Output the (x, y) coordinate of the center of the cell containing the given text.  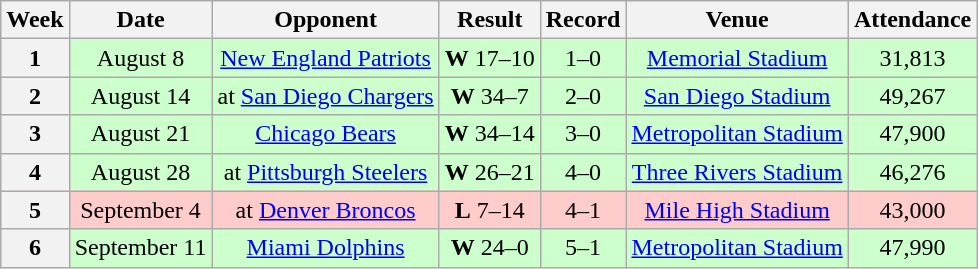
Week (35, 20)
3–0 (583, 134)
September 4 (140, 210)
Result (490, 20)
August 8 (140, 58)
September 11 (140, 248)
at Pittsburgh Steelers (326, 172)
Attendance (912, 20)
August 21 (140, 134)
Chicago Bears (326, 134)
43,000 (912, 210)
W 24–0 (490, 248)
August 28 (140, 172)
at Denver Broncos (326, 210)
L 7–14 (490, 210)
Memorial Stadium (737, 58)
New England Patriots (326, 58)
Miami Dolphins (326, 248)
at San Diego Chargers (326, 96)
Venue (737, 20)
W 34–14 (490, 134)
46,276 (912, 172)
W 26–21 (490, 172)
6 (35, 248)
Opponent (326, 20)
Record (583, 20)
49,267 (912, 96)
San Diego Stadium (737, 96)
Three Rivers Stadium (737, 172)
4 (35, 172)
1–0 (583, 58)
5–1 (583, 248)
Date (140, 20)
1 (35, 58)
2 (35, 96)
2–0 (583, 96)
31,813 (912, 58)
47,990 (912, 248)
4–0 (583, 172)
47,900 (912, 134)
5 (35, 210)
4–1 (583, 210)
3 (35, 134)
W 17–10 (490, 58)
W 34–7 (490, 96)
Mile High Stadium (737, 210)
August 14 (140, 96)
